Detect which cell encompasses the target text, then output its [x, y] center coordinate. 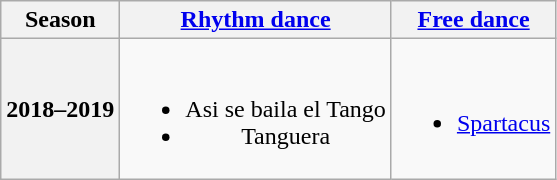
Season [60, 20]
Spartacus [473, 109]
2018–2019 [60, 109]
Rhythm dance [256, 20]
Asi se baila el Tango Tanguera [256, 109]
Free dance [473, 20]
